Return the [X, Y] coordinate for the center point of the cell that contains the specified text.  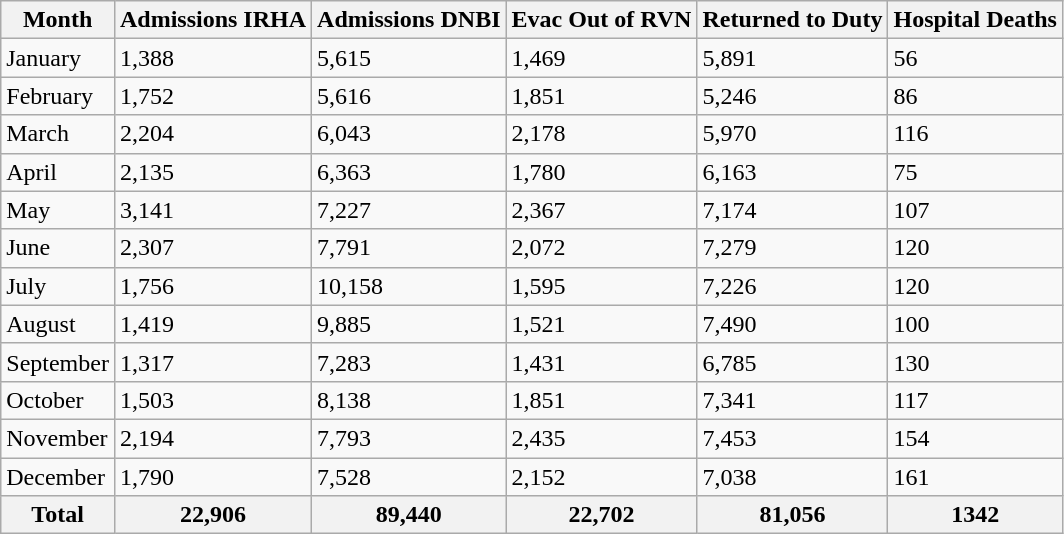
1,521 [602, 324]
7,490 [792, 324]
5,970 [792, 134]
2,135 [212, 172]
Admissions DNBI [409, 20]
2,204 [212, 134]
5,246 [792, 96]
130 [975, 362]
7,453 [792, 438]
June [58, 248]
August [58, 324]
116 [975, 134]
Evac Out of RVN [602, 20]
2,435 [602, 438]
2,367 [602, 210]
March [58, 134]
April [58, 172]
107 [975, 210]
154 [975, 438]
7,279 [792, 248]
1,780 [602, 172]
100 [975, 324]
22,906 [212, 515]
May [58, 210]
2,307 [212, 248]
7,528 [409, 477]
November [58, 438]
7,283 [409, 362]
86 [975, 96]
89,440 [409, 515]
February [58, 96]
7,791 [409, 248]
1,469 [602, 58]
56 [975, 58]
7,226 [792, 286]
Hospital Deaths [975, 20]
1,790 [212, 477]
1,431 [602, 362]
Admissions IRHA [212, 20]
Month [58, 20]
2,072 [602, 248]
2,178 [602, 134]
6,785 [792, 362]
6,163 [792, 172]
7,038 [792, 477]
2,152 [602, 477]
81,056 [792, 515]
75 [975, 172]
Total [58, 515]
7,174 [792, 210]
10,158 [409, 286]
January [58, 58]
1,317 [212, 362]
1,503 [212, 400]
7,227 [409, 210]
1,419 [212, 324]
3,141 [212, 210]
2,194 [212, 438]
1342 [975, 515]
7,341 [792, 400]
117 [975, 400]
July [58, 286]
5,891 [792, 58]
1,752 [212, 96]
December [58, 477]
8,138 [409, 400]
5,615 [409, 58]
1,595 [602, 286]
September [58, 362]
5,616 [409, 96]
22,702 [602, 515]
9,885 [409, 324]
161 [975, 477]
October [58, 400]
6,043 [409, 134]
7,793 [409, 438]
1,756 [212, 286]
1,388 [212, 58]
6,363 [409, 172]
Returned to Duty [792, 20]
